Determine the [x, y] coordinate at the center of the cell enclosing the given text.  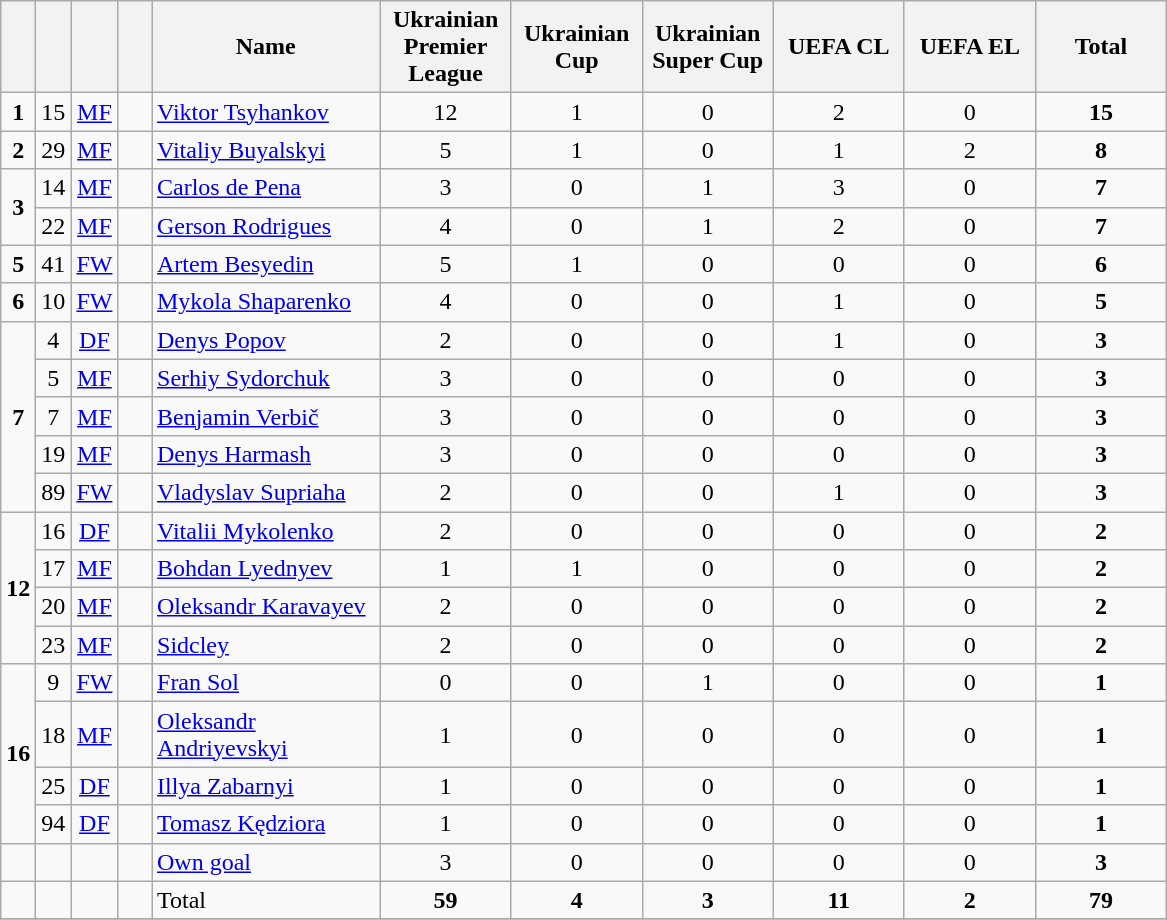
Carlos de Pena [266, 188]
Own goal [266, 862]
Gerson Rodrigues [266, 226]
Ukrainian Cup [576, 47]
UEFA EL [970, 47]
9 [54, 683]
Name [266, 47]
Vitalii Mykolenko [266, 531]
Denys Popov [266, 340]
Oleksandr Andriyevskyi [266, 734]
59 [446, 900]
Viktor Tsyhankov [266, 112]
10 [54, 302]
89 [54, 492]
14 [54, 188]
Vladyslav Supriaha [266, 492]
Fran Sol [266, 683]
Serhiy Sydorchuk [266, 378]
Oleksandr Karavayev [266, 607]
23 [54, 645]
25 [54, 786]
18 [54, 734]
Mykola Shaparenko [266, 302]
Ukrainian Super Cup [708, 47]
Tomasz Kędziora [266, 824]
Vitaliy Buyalskyi [266, 150]
8 [1100, 150]
Benjamin Verbič [266, 416]
19 [54, 454]
41 [54, 264]
Denys Harmash [266, 454]
94 [54, 824]
11 [838, 900]
Bohdan Lyednyev [266, 569]
Artem Besyedin [266, 264]
17 [54, 569]
79 [1100, 900]
Ukrainian Premier League [446, 47]
22 [54, 226]
UEFA CL [838, 47]
Illya Zabarnyi [266, 786]
20 [54, 607]
29 [54, 150]
Sidcley [266, 645]
